Pinpoint the cell where the given text exists, returning its [X, Y] midpoint coordinate. 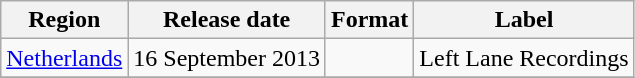
Netherlands [64, 58]
Format [369, 20]
Release date [227, 20]
Region [64, 20]
Left Lane Recordings [524, 58]
Label [524, 20]
16 September 2013 [227, 58]
